Return the (X, Y) coordinate for the center point of the cell that contains the specified text.  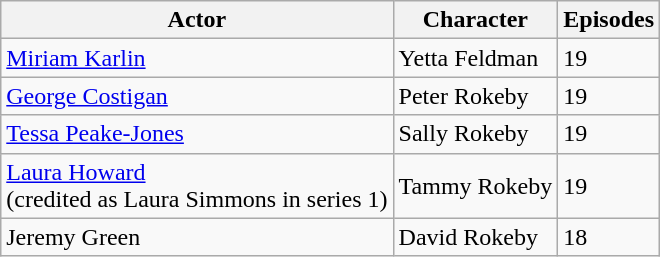
Episodes (609, 20)
Sally Rokeby (476, 134)
David Rokeby (476, 237)
Character (476, 20)
Laura Howard(credited as Laura Simmons in series 1) (197, 186)
Yetta Feldman (476, 58)
18 (609, 237)
Jeremy Green (197, 237)
George Costigan (197, 96)
Tammy Rokeby (476, 186)
Tessa Peake-Jones (197, 134)
Actor (197, 20)
Miriam Karlin (197, 58)
Peter Rokeby (476, 96)
